Find where the given text appears and provide that cell's center as (X, Y) coordinate. 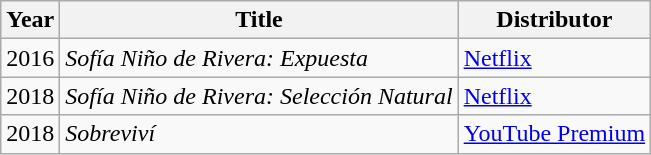
Title (259, 20)
Sobreviví (259, 134)
YouTube Premium (554, 134)
Sofía Niño de Rivera: Selección Natural (259, 96)
Distributor (554, 20)
Year (30, 20)
Sofía Niño de Rivera: Expuesta (259, 58)
2016 (30, 58)
